Return the (x, y) coordinate for the center point of the cell that contains the specified text.  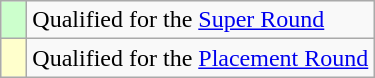
Qualified for the Placement Round (200, 58)
Qualified for the Super Round (200, 20)
